Detect which cell encompasses the target text, then output its [x, y] center coordinate. 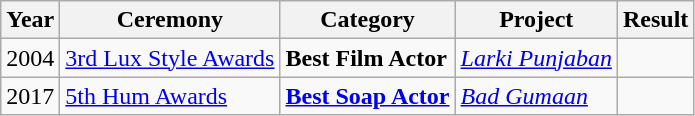
Ceremony [170, 20]
Best Film Actor [368, 58]
5th Hum Awards [170, 96]
2004 [30, 58]
2017 [30, 96]
Bad Gumaan [536, 96]
Result [655, 20]
Larki Punjaban [536, 58]
Project [536, 20]
Year [30, 20]
Category [368, 20]
Best Soap Actor [368, 96]
3rd Lux Style Awards [170, 58]
